Capture the cell that displays the provided text and extract its (x, y) central coordinate. 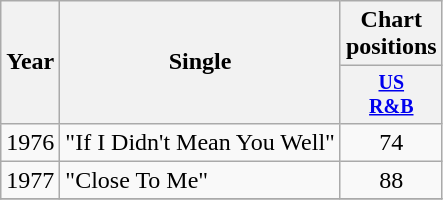
88 (391, 180)
1976 (30, 142)
74 (391, 142)
Year (30, 62)
1977 (30, 180)
USR&B (391, 94)
Single (200, 62)
"If I Didn't Mean You Well" (200, 142)
Chart positions (391, 34)
"Close To Me" (200, 180)
